Extract the [x, y] coordinate from the center of the cell holding the provided text.  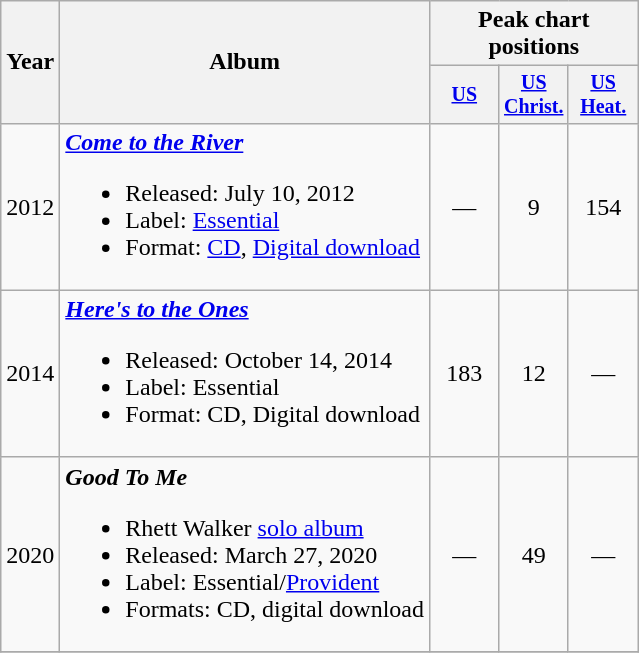
183 [464, 374]
Good To MeRhett Walker solo albumReleased: March 27, 2020Label: Essential/ProvidentFormats: CD, digital download [245, 554]
USChrist. [534, 94]
12 [534, 374]
Year [30, 62]
Come to the RiverReleased: July 10, 2012Label: EssentialFormat: CD, Digital download [245, 206]
154 [602, 206]
USHeat. [602, 94]
Peak chart positions [534, 34]
49 [534, 554]
2020 [30, 554]
9 [534, 206]
Here's to the OnesReleased: October 14, 2014Label: EssentialFormat: CD, Digital download [245, 374]
Album [245, 62]
2012 [30, 206]
US [464, 94]
2014 [30, 374]
